Pinpoint the cell where the given text exists, returning its [X, Y] midpoint coordinate. 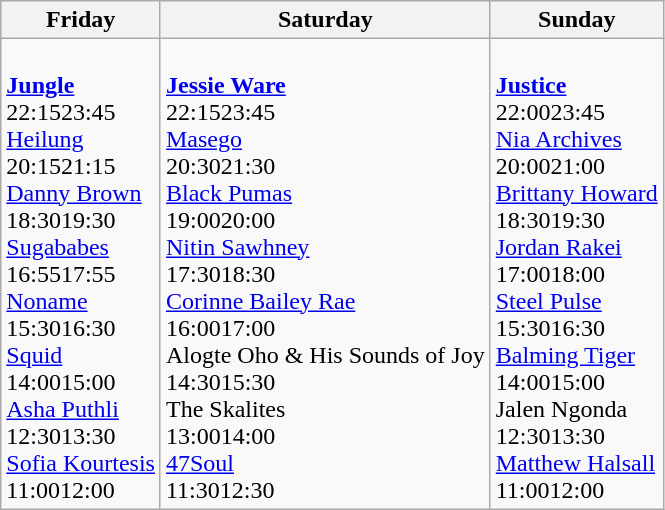
Sunday [576, 20]
Friday [81, 20]
Saturday [325, 20]
